Output the (x, y) coordinate of the center of the cell containing the given text.  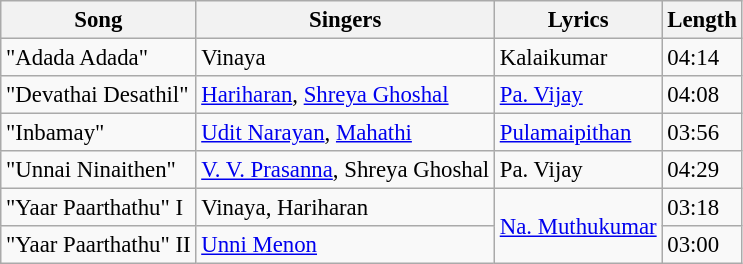
Song (98, 20)
Length (702, 20)
"Inbamay" (98, 133)
03:56 (702, 133)
"Yaar Paarthathu" II (98, 245)
03:18 (702, 208)
"Yaar Paarthathu" I (98, 208)
"Adada Adada" (98, 58)
03:00 (702, 245)
Kalaikumar (578, 58)
Vinaya (346, 58)
Pulamaipithan (578, 133)
Hariharan, Shreya Ghoshal (346, 95)
Vinaya, Hariharan (346, 208)
04:14 (702, 58)
Lyrics (578, 20)
"Devathai Desathil" (98, 95)
"Unnai Ninaithen" (98, 170)
Udit Narayan, Mahathi (346, 133)
Na. Muthukumar (578, 226)
V. V. Prasanna, Shreya Ghoshal (346, 170)
04:08 (702, 95)
04:29 (702, 170)
Unni Menon (346, 245)
Singers (346, 20)
